Output the (x, y) coordinate of the center of the cell containing the given text.  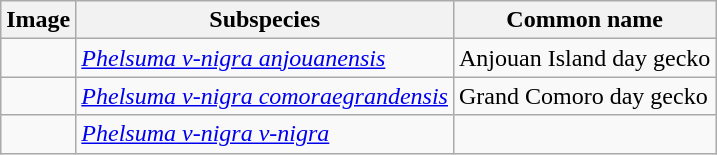
Phelsuma v-nigra v-nigra (265, 134)
Image (38, 20)
Grand Comoro day gecko (584, 96)
Common name (584, 20)
Subspecies (265, 20)
Phelsuma v-nigra anjouanensis (265, 58)
Anjouan Island day gecko (584, 58)
Phelsuma v-nigra comoraegrandensis (265, 96)
